Determine the (X, Y) coordinate at the center of the cell enclosing the given text.  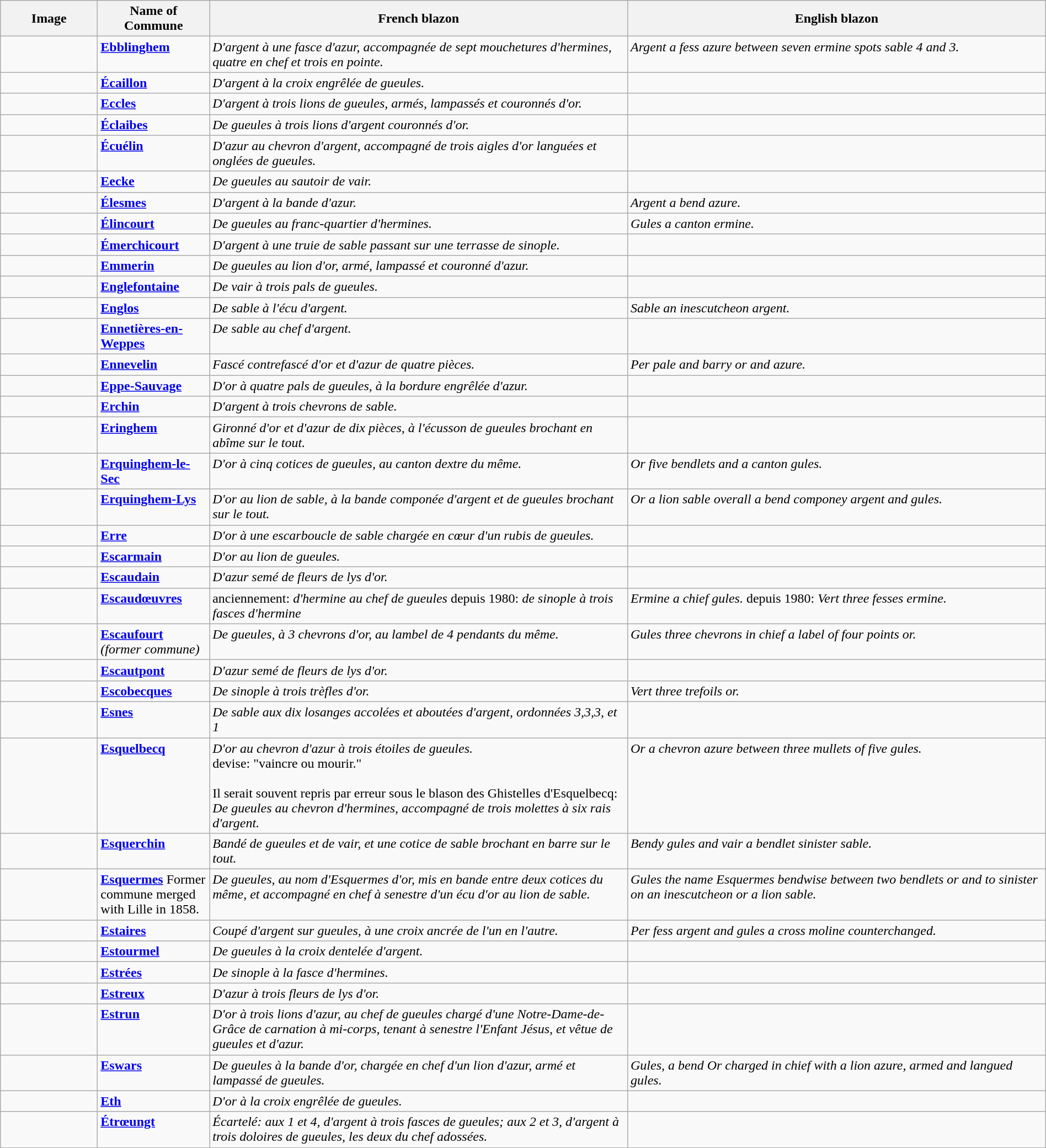
Ennevelin (153, 365)
D'argent à la croix engrêlée de gueules. (419, 83)
Coupé d'argent sur gueules, à une croix ancrée de l'un en l'autre. (419, 931)
Étrœungt (153, 1129)
Per pale and barry or and azure. (836, 365)
Eswars (153, 1073)
Erchin (153, 407)
Eringhem (153, 435)
Écartelé: aux 1 et 4, d'argent à trois fasces de gueules; aux 2 et 3, d'argent à trois doloires de gueules, les deux du chef adossées. (419, 1129)
Escaudœuvres (153, 606)
Escautpont (153, 670)
De sable à l'écu d'argent. (419, 307)
Escobecques (153, 691)
Erquinghem-le-Sec (153, 471)
De gueules au sautoir de vair. (419, 182)
Gironné d'or et d'azur de dix pièces, à l'écusson de gueules brochant en abîme sur le tout. (419, 435)
De gueules à trois lions d'argent couronnés d'or. (419, 125)
Ermine a chief gules. depuis 1980: Vert three fesses ermine. (836, 606)
D'argent à la bande d'azur. (419, 203)
D'argent à une fasce d'azur, accompagnée de sept mouchetures d'hermines, quatre en chef et trois en pointe. (419, 54)
Estaires (153, 931)
De gueules au lion d'or, armé, lampassé et couronné d'azur. (419, 265)
Sable an inescutcheon argent. (836, 307)
D'argent à une truie de sable passant sur une terrasse de sinople. (419, 245)
Name of Commune (153, 19)
Fascé contrefascé d'or et d'azur de quatre pièces. (419, 365)
Vert three trefoils or. (836, 691)
Émerchicourt (153, 245)
Gules, a bend Or charged in chief with a lion azure, armed and langued gules. (836, 1073)
De gueules, au nom d'Esquermes d'or, mis en bande entre deux cotices du même, et accompagné en chef à senestre d'un écu d'or au lion de sable. (419, 895)
D'or au lion de gueules. (419, 556)
D'or à cinq cotices de gueules, au canton dextre du même. (419, 471)
Emmerin (153, 265)
Ennetières-en-Weppes (153, 337)
Eppe-Sauvage (153, 386)
D'argent à trois lions de gueules, armés, lampassés et couronnés d'or. (419, 104)
Argent a bend azure. (836, 203)
Or five bendlets and a canton gules. (836, 471)
Estrun (153, 1029)
Estourmel (153, 952)
Écaillon (153, 83)
anciennement: d'hermine au chef de gueules depuis 1980: de sinople à trois fasces d'hermine (419, 606)
Gules a canton ermine. (836, 224)
Esquermes Former commune merged with Lille in 1858. (153, 895)
De sable au chef d'argent. (419, 337)
Élincourt (153, 224)
De gueules à la bande d'or, chargée en chef d'un lion d'azur, armé et lampassé de gueules. (419, 1073)
Or a chevron azure between three mullets of five gules. (836, 785)
Esnes (153, 720)
De sinople à trois trèfles d'or. (419, 691)
Erquinghem-Lys (153, 507)
Gules three chevrons in chief a label of four points or. (836, 641)
Écuélin (153, 153)
Escaufourt (former commune) (153, 641)
D'or au lion de sable, à la bande componée d'argent et de gueules brochant sur le tout. (419, 507)
English blazon (836, 19)
Or a lion sable overall a bend componey argent and gules. (836, 507)
Escarmain (153, 556)
Englos (153, 307)
De sable aux dix losanges accolées et aboutées d'argent, ordonnées 3,3,3, et 1 (419, 720)
Eth (153, 1101)
Erre (153, 535)
De gueules à la croix dentelée d'argent. (419, 952)
Estreux (153, 993)
De sinople à la fasce d'hermines. (419, 972)
D'azur au chevron d'argent, accompagné de trois aigles d'or languées et onglées de gueules. (419, 153)
Escaudain (153, 577)
Esquelbecq (153, 785)
Bendy gules and vair a bendlet sinister sable. (836, 851)
D'or à la croix engrêlée de gueules. (419, 1101)
Englefontaine (153, 286)
D'argent à trois chevrons de sable. (419, 407)
De vair à trois pals de gueules. (419, 286)
Argent a fess azure between seven ermine spots sable 4 and 3. (836, 54)
D'or à une escarboucle de sable chargée en cœur d'un rubis de gueules. (419, 535)
Bandé de gueules et de vair, et une cotice de sable brochant en barre sur le tout. (419, 851)
D'or à quatre pals de gueules, à la bordure engrêlée d'azur. (419, 386)
Esquerchin (153, 851)
Gules the name Esquermes bendwise between two bendlets or and to sinister on an inescutcheon or a lion sable. (836, 895)
French blazon (419, 19)
Image (49, 19)
De gueules au franc-quartier d'hermines. (419, 224)
Per fess argent and gules a cross moline counterchanged. (836, 931)
D'azur à trois fleurs de lys d'or. (419, 993)
Eccles (153, 104)
Eecke (153, 182)
Élesmes (153, 203)
Estrées (153, 972)
Éclaibes (153, 125)
Ebblinghem (153, 54)
De gueules, à 3 chevrons d'or, au lambel de 4 pendants du même. (419, 641)
